From the cell containing the given text, extract its center point as (x, y) coordinate. 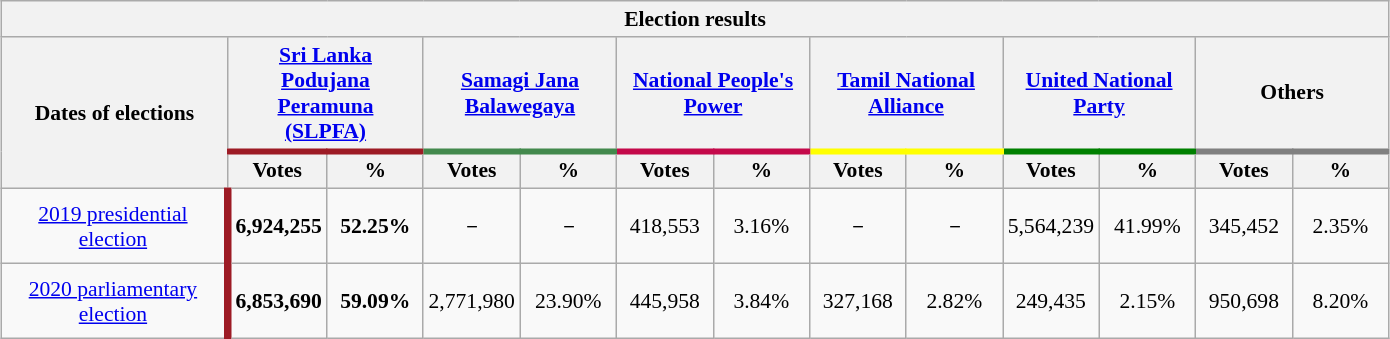
2.15% (1148, 302)
2,771,980 (472, 302)
345,452 (1244, 226)
Samagi Jana Balawegaya (520, 94)
Tamil National Alliance (906, 94)
5,564,239 (1052, 226)
3.16% (762, 226)
National People's Power (714, 94)
59.09% (376, 302)
Others (1292, 94)
United National Party (1100, 94)
52.25% (376, 226)
249,435 (1052, 302)
3.84% (762, 302)
8.20% (1340, 302)
6,853,690 (276, 302)
2020 parliamentary election (114, 302)
2.35% (1340, 226)
6,924,255 (276, 226)
950,698 (1244, 302)
327,168 (858, 302)
Dates of elections (114, 113)
41.99% (1148, 226)
23.90% (568, 302)
2.82% (954, 302)
418,553 (666, 226)
Election results (694, 19)
2019 presidential election (114, 226)
Sri Lanka Podujana Peramuna(SLPFA) (325, 94)
445,958 (666, 302)
